Scan for the cell matching the given text and deliver its [x, y] coordinate at center. 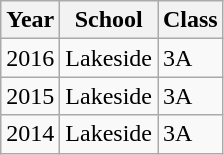
Year [30, 20]
2015 [30, 96]
2014 [30, 134]
2016 [30, 58]
School [109, 20]
Class [191, 20]
